Output the [X, Y] coordinate of the center of the cell containing the given text.  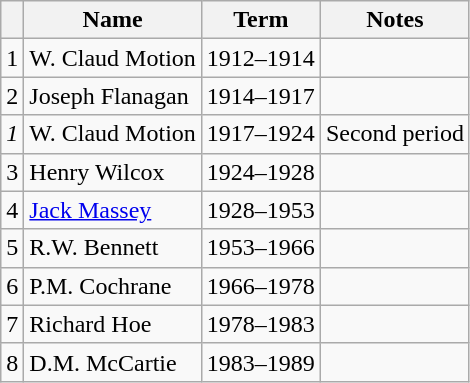
R.W. Bennett [113, 248]
1917–1924 [260, 134]
1983–1989 [260, 362]
1953–1966 [260, 248]
Term [260, 20]
Notes [394, 20]
D.M. McCartie [113, 362]
1914–1917 [260, 96]
1912–1914 [260, 58]
6 [12, 286]
8 [12, 362]
1928–1953 [260, 210]
5 [12, 248]
2 [12, 96]
Richard Hoe [113, 324]
4 [12, 210]
7 [12, 324]
Henry Wilcox [113, 172]
1924–1928 [260, 172]
Jack Massey [113, 210]
1978–1983 [260, 324]
Name [113, 20]
3 [12, 172]
P.M. Cochrane [113, 286]
1966–1978 [260, 286]
Joseph Flanagan [113, 96]
Second period [394, 134]
